Return (x, y) of the center of cell containing provided text 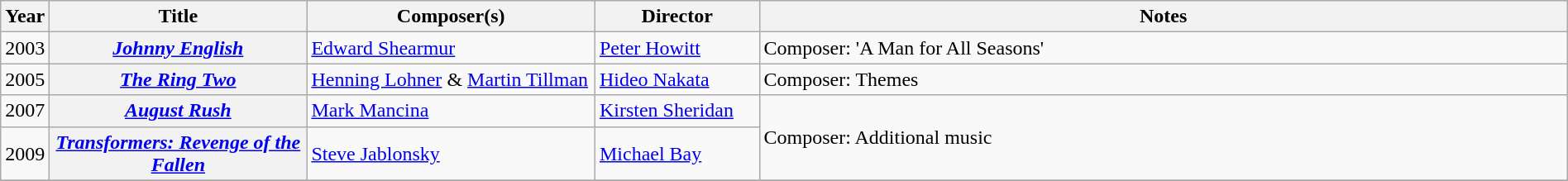
2005 (25, 79)
Henning Lohner & Martin Tillman (452, 79)
August Rush (179, 111)
Edward Shearmur (452, 48)
Composer: Additional music (1163, 137)
Transformers: Revenge of the Fallen (179, 154)
Composer(s) (452, 17)
Director (676, 17)
2009 (25, 154)
2007 (25, 111)
Hideo Nakata (676, 79)
2003 (25, 48)
Kirsten Sheridan (676, 111)
Michael Bay (676, 154)
The Ring Two (179, 79)
Year (25, 17)
Johnny English (179, 48)
Steve Jablonsky (452, 154)
Title (179, 17)
Peter Howitt (676, 48)
Notes (1163, 17)
Mark Mancina (452, 111)
Composer: Themes (1163, 79)
Composer: 'A Man for All Seasons' (1163, 48)
